Detect which cell encompasses the target text, then output its [x, y] center coordinate. 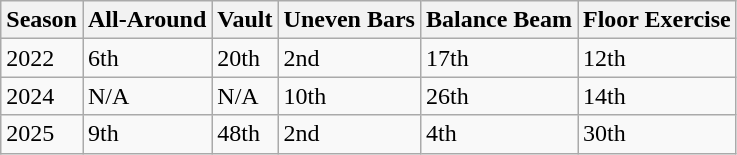
Balance Beam [498, 20]
12th [658, 58]
17th [498, 58]
48th [245, 134]
9th [146, 134]
Uneven Bars [349, 20]
2025 [42, 134]
All-Around [146, 20]
4th [498, 134]
Season [42, 20]
6th [146, 58]
2022 [42, 58]
Floor Exercise [658, 20]
Vault [245, 20]
14th [658, 96]
10th [349, 96]
26th [498, 96]
30th [658, 134]
20th [245, 58]
2024 [42, 96]
